Find where the given text appears and provide that cell's center as [X, Y] coordinate. 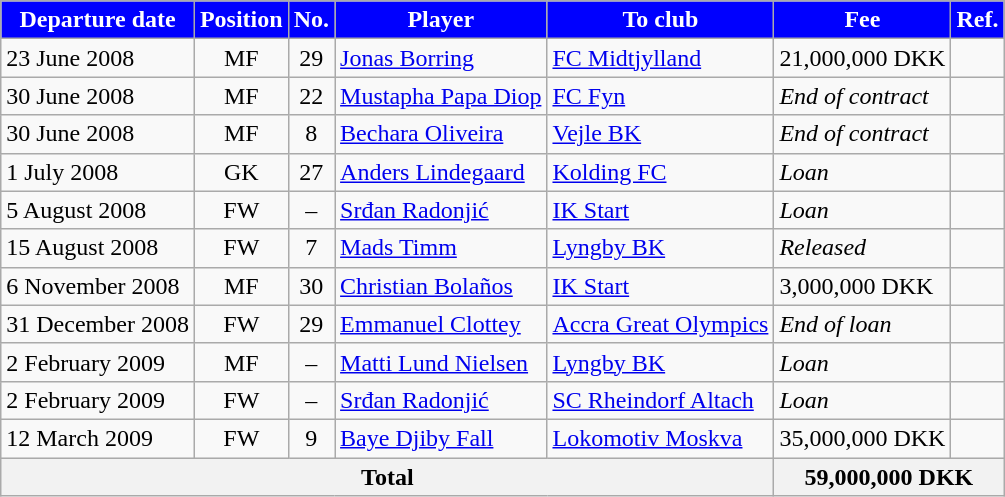
31 December 2008 [98, 324]
27 [311, 172]
Accra Great Olympics [660, 324]
Anders Lindegaard [441, 172]
8 [311, 134]
FC Midtjylland [660, 58]
Ref. [978, 20]
Matti Lund Nielsen [441, 362]
Jonas Borring [441, 58]
No. [311, 20]
9 [311, 438]
Lokomotiv Moskva [660, 438]
Vejle BK [660, 134]
Mads Timm [441, 248]
22 [311, 96]
Bechara Oliveira [441, 134]
Baye Djiby Fall [441, 438]
Mustapha Papa Diop [441, 96]
GK [241, 172]
6 November 2008 [98, 286]
59,000,000 DKK [889, 477]
Emmanuel Clottey [441, 324]
Position [241, 20]
Released [862, 248]
5 August 2008 [98, 210]
Kolding FC [660, 172]
12 March 2009 [98, 438]
7 [311, 248]
End of loan [862, 324]
Departure date [98, 20]
21,000,000 DKK [862, 58]
Christian Bolaños [441, 286]
1 July 2008 [98, 172]
FC Fyn [660, 96]
3,000,000 DKK [862, 286]
To club [660, 20]
15 August 2008 [98, 248]
30 [311, 286]
Total [388, 477]
23 June 2008 [98, 58]
SC Rheindorf Altach [660, 400]
Fee [862, 20]
Player [441, 20]
35,000,000 DKK [862, 438]
